Capture the cell that displays the provided text and extract its (x, y) central coordinate. 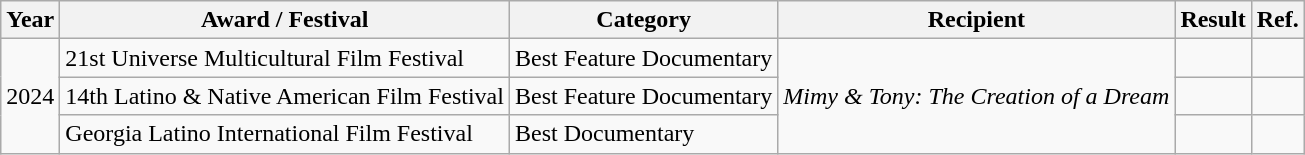
21st Universe Multicultural Film Festival (285, 58)
Georgia Latino International Film Festival (285, 134)
Result (1213, 20)
Award / Festival (285, 20)
14th Latino & Native American Film Festival (285, 96)
Recipient (976, 20)
Ref. (1278, 20)
Category (643, 20)
Year (30, 20)
Mimy & Tony: The Creation of a Dream (976, 96)
Best Documentary (643, 134)
2024 (30, 96)
